Detect which cell encompasses the target text, then output its (x, y) center coordinate. 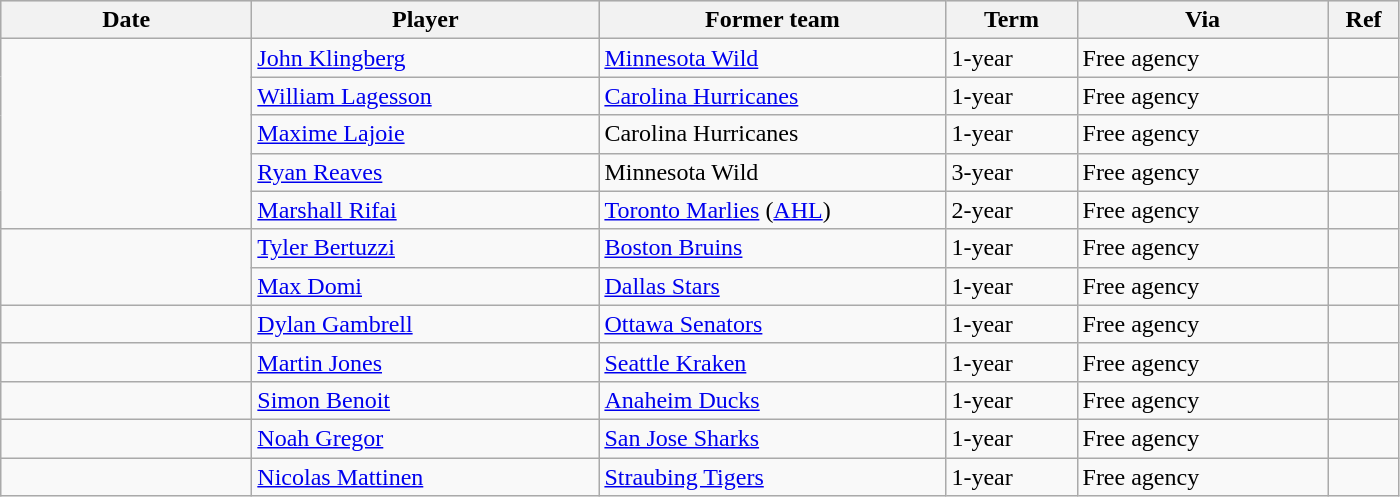
Date (126, 20)
Noah Gregor (426, 438)
Martin Jones (426, 362)
Tyler Bertuzzi (426, 248)
Ottawa Senators (772, 324)
Dallas Stars (772, 286)
Maxime Lajoie (426, 134)
William Lagesson (426, 96)
San Jose Sharks (772, 438)
Seattle Kraken (772, 362)
2-year (1012, 210)
Ref (1364, 20)
Via (1202, 20)
3-year (1012, 172)
Simon Benoit (426, 400)
Former team (772, 20)
John Klingberg (426, 58)
Toronto Marlies (AHL) (772, 210)
Nicolas Mattinen (426, 477)
Anaheim Ducks (772, 400)
Straubing Tigers (772, 477)
Term (1012, 20)
Ryan Reaves (426, 172)
Marshall Rifai (426, 210)
Boston Bruins (772, 248)
Player (426, 20)
Dylan Gambrell (426, 324)
Max Domi (426, 286)
